Search for the cell housing the specified text and yield its [x, y] center coordinate. 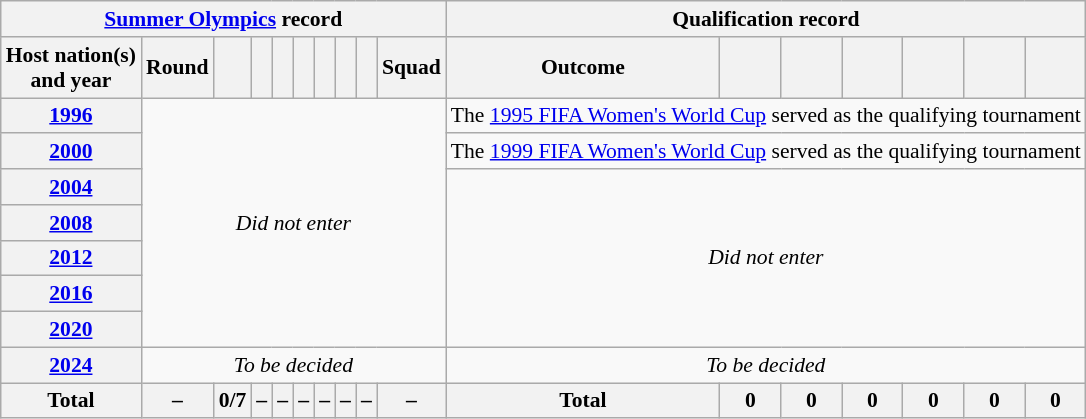
2016 [71, 294]
Host nation(s)and year [71, 68]
Round [178, 68]
2000 [71, 152]
Outcome [583, 68]
2024 [71, 365]
Squad [412, 68]
Summer Olympics record [224, 19]
2008 [71, 223]
2004 [71, 187]
1996 [71, 116]
The 1995 FIFA Women's World Cup served as the qualifying tournament [766, 116]
Qualification record [766, 19]
2020 [71, 330]
The 1999 FIFA Women's World Cup served as the qualifying tournament [766, 152]
2012 [71, 258]
0/7 [233, 401]
